Scan for the cell matching the given text and deliver its (x, y) coordinate at center. 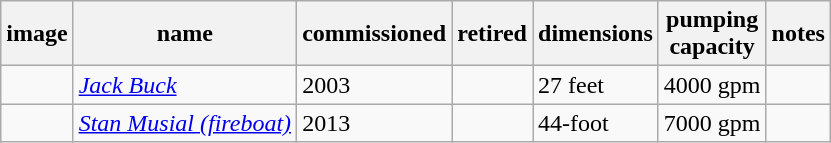
Jack Buck (185, 85)
pumpingcapacity (712, 34)
image (37, 34)
retired (492, 34)
4000 gpm (712, 85)
2003 (374, 85)
name (185, 34)
dimensions (595, 34)
commissioned (374, 34)
notes (798, 34)
2013 (374, 123)
7000 gpm (712, 123)
44-foot (595, 123)
27 feet (595, 85)
Stan Musial (fireboat) (185, 123)
